Search for the cell housing the specified text and yield its [X, Y] center coordinate. 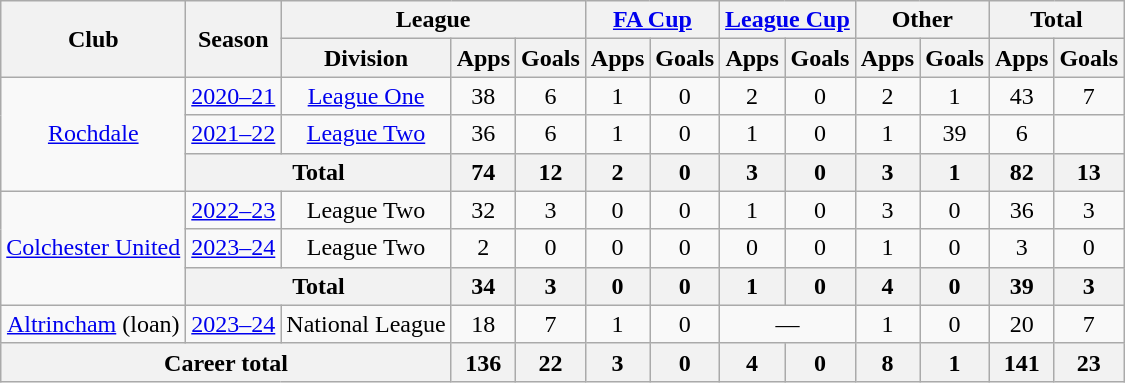
National League [366, 324]
8 [887, 362]
Altrincham (loan) [94, 324]
2022–23 [234, 210]
12 [551, 172]
Rochdale [94, 134]
141 [1021, 362]
13 [1089, 172]
82 [1021, 172]
League Cup [788, 20]
2021–22 [234, 134]
League One [366, 96]
Colchester United [94, 248]
136 [483, 362]
2020–21 [234, 96]
74 [483, 172]
20 [1021, 324]
23 [1089, 362]
FA Cup [652, 20]
32 [483, 210]
18 [483, 324]
Division [366, 58]
34 [483, 286]
22 [551, 362]
43 [1021, 96]
Other [922, 20]
League [433, 20]
Season [234, 39]
Career total [226, 362]
38 [483, 96]
— [788, 324]
Club [94, 39]
